Return (X, Y) of the center of cell containing provided text 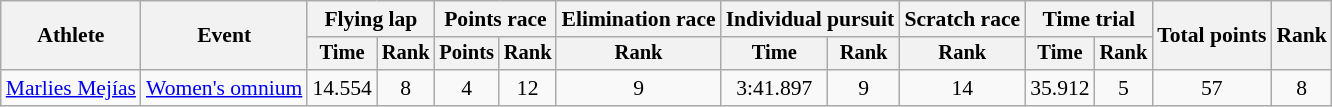
Marlies Mejías (71, 88)
14.554 (342, 88)
Flying lap (370, 19)
57 (1212, 88)
3:41.897 (774, 88)
Points race (495, 19)
Athlete (71, 36)
14 (962, 88)
Time trial (1088, 19)
4 (466, 88)
Individual pursuit (810, 19)
5 (1124, 88)
35.912 (1060, 88)
Points (466, 54)
Total points (1212, 36)
Elimination race (638, 19)
Women's omnium (224, 88)
Event (224, 36)
Scratch race (962, 19)
12 (528, 88)
